Capture the cell that displays the provided text and extract its [X, Y] central coordinate. 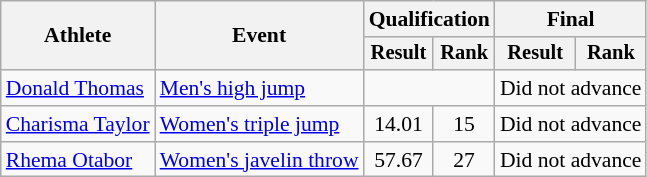
Men's high jump [260, 88]
Donald Thomas [78, 88]
Athlete [78, 36]
Event [260, 36]
15 [464, 124]
Final [571, 19]
Women's triple jump [260, 124]
14.01 [399, 124]
Qualification [430, 19]
Charisma Taylor [78, 124]
